Find where the given text appears and provide that cell's center as [X, Y] coordinate. 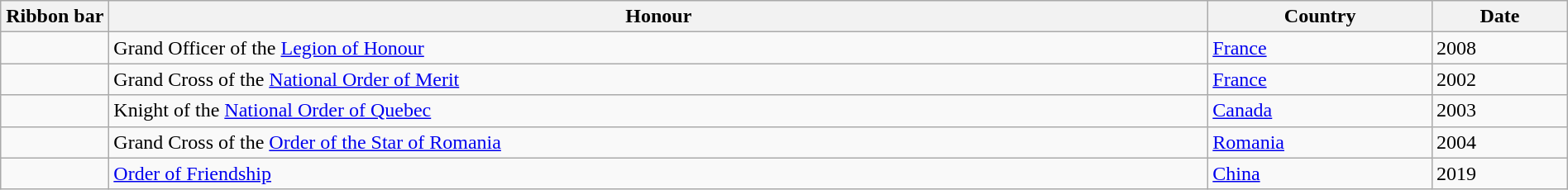
Grand Cross of the Order of the Star of Romania [658, 142]
Country [1320, 17]
Knight of the National Order of Quebec [658, 111]
2002 [1500, 79]
Ribbon bar [55, 17]
China [1320, 173]
2003 [1500, 111]
Canada [1320, 111]
Grand Officer of the Legion of Honour [658, 48]
Grand Cross of the National Order of Merit [658, 79]
2004 [1500, 142]
Honour [658, 17]
2019 [1500, 173]
2008 [1500, 48]
Date [1500, 17]
Order of Friendship [658, 173]
Romania [1320, 142]
